Capture the cell that displays the provided text and extract its [X, Y] central coordinate. 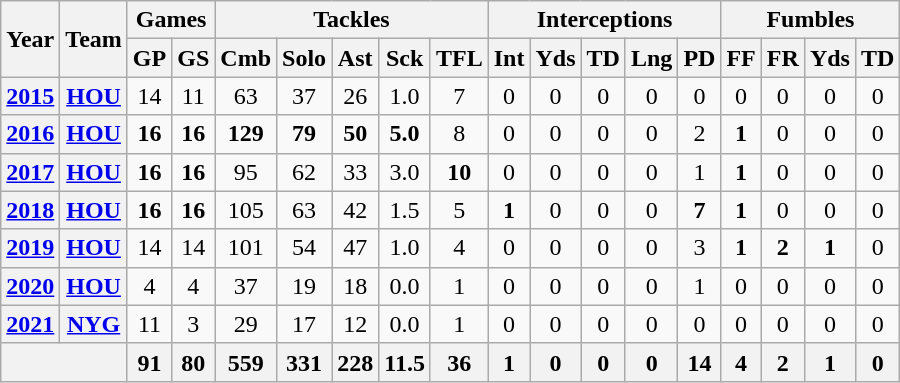
26 [356, 96]
33 [356, 172]
19 [304, 286]
Ast [356, 58]
12 [356, 324]
Cmb [246, 58]
91 [149, 362]
228 [356, 362]
Solo [304, 58]
5.0 [405, 134]
2015 [30, 96]
11.5 [405, 362]
17 [304, 324]
2019 [30, 248]
1.5 [405, 210]
29 [246, 324]
62 [304, 172]
Team [94, 39]
Year [30, 39]
101 [246, 248]
Lng [651, 58]
18 [356, 286]
FF [741, 58]
2017 [30, 172]
Sck [405, 58]
Fumbles [810, 20]
129 [246, 134]
50 [356, 134]
8 [459, 134]
331 [304, 362]
3.0 [405, 172]
2021 [30, 324]
GP [149, 58]
GS [194, 58]
47 [356, 248]
2016 [30, 134]
42 [356, 210]
FR [782, 58]
NYG [94, 324]
Games [170, 20]
36 [459, 362]
2018 [30, 210]
Tackles [352, 20]
559 [246, 362]
Int [509, 58]
54 [304, 248]
95 [246, 172]
TFL [459, 58]
PD [700, 58]
Interceptions [604, 20]
79 [304, 134]
5 [459, 210]
105 [246, 210]
10 [459, 172]
2020 [30, 286]
80 [194, 362]
